Identify which cell holds the provided text, then report its [X, Y] central coordinate. 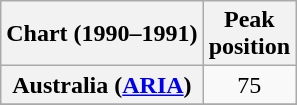
Peakposition [249, 34]
75 [249, 85]
Australia (ARIA) [102, 85]
Chart (1990–1991) [102, 34]
